Determine the [x, y] coordinate at the center of the cell enclosing the given text.  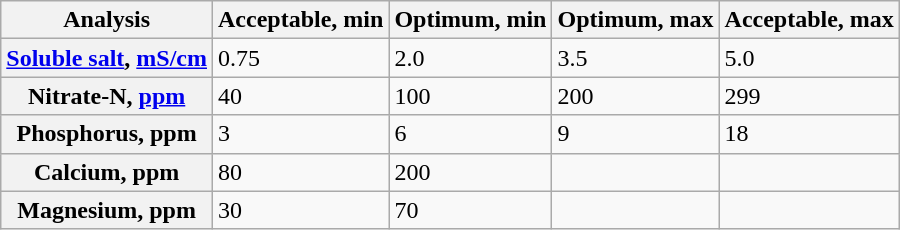
299 [809, 96]
3.5 [636, 58]
3 [301, 134]
100 [470, 96]
Analysis [107, 20]
Magnesium, ppm [107, 210]
Calcium, ppm [107, 172]
Soluble salt, mS/cm [107, 58]
80 [301, 172]
Acceptable, min [301, 20]
0.75 [301, 58]
Nitrate-N, ppm [107, 96]
9 [636, 134]
40 [301, 96]
30 [301, 210]
Acceptable, max [809, 20]
Phosphorus, ppm [107, 134]
Optimum, max [636, 20]
18 [809, 134]
Optimum, min [470, 20]
2.0 [470, 58]
5.0 [809, 58]
6 [470, 134]
70 [470, 210]
